Provide the (x, y) coordinate of the cell's center where the given text is located.  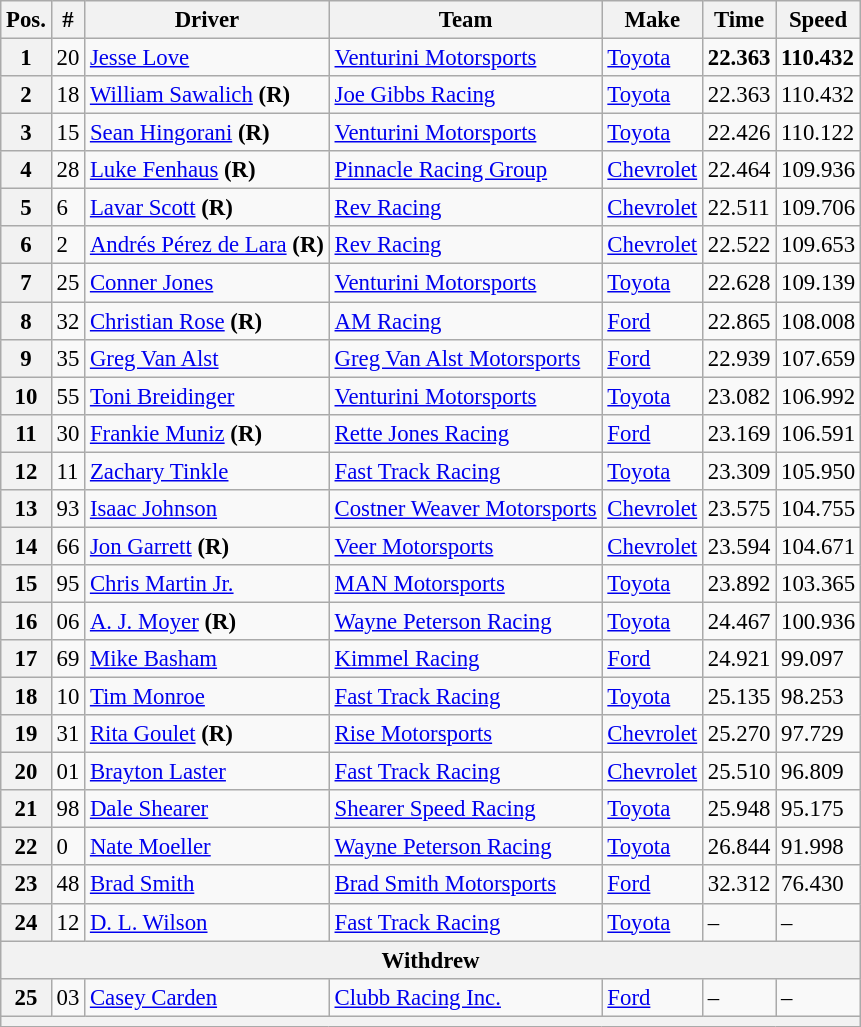
Conner Jones (208, 283)
108.008 (818, 321)
32.312 (738, 885)
Withdrew (431, 960)
Pinnacle Racing Group (466, 170)
69 (68, 659)
98.253 (818, 697)
Isaac Johnson (208, 509)
32 (68, 321)
103.365 (818, 584)
Andrés Pérez de Lara (R) (208, 245)
104.755 (818, 509)
23 (26, 885)
48 (68, 885)
104.671 (818, 546)
Veer Motorsports (466, 546)
D. L. Wilson (208, 922)
Casey Carden (208, 997)
96.809 (818, 772)
Time (738, 20)
4 (26, 170)
22.464 (738, 170)
5 (26, 208)
107.659 (818, 358)
22.628 (738, 283)
Tim Monroe (208, 697)
Frankie Muniz (R) (208, 433)
110.122 (818, 133)
Jon Garrett (R) (208, 546)
91.998 (818, 847)
Chris Martin Jr. (208, 584)
55 (68, 396)
Mike Basham (208, 659)
06 (68, 621)
76.430 (818, 885)
22.865 (738, 321)
14 (26, 546)
7 (26, 283)
Lavar Scott (R) (208, 208)
Greg Van Alst (208, 358)
9 (26, 358)
25.948 (738, 809)
109.139 (818, 283)
Pos. (26, 20)
19 (26, 734)
A. J. Moyer (R) (208, 621)
01 (68, 772)
30 (68, 433)
22 (26, 847)
28 (68, 170)
105.950 (818, 471)
22.426 (738, 133)
Joe Gibbs Racing (466, 95)
93 (68, 509)
22.522 (738, 245)
99.097 (818, 659)
Greg Van Alst Motorsports (466, 358)
Brad Smith Motorsports (466, 885)
Christian Rose (R) (208, 321)
# (68, 20)
35 (68, 358)
Nate Moeller (208, 847)
Rita Goulet (R) (208, 734)
1 (26, 58)
109.653 (818, 245)
Jesse Love (208, 58)
95 (68, 584)
24 (26, 922)
MAN Motorsports (466, 584)
23.082 (738, 396)
13 (26, 509)
Shearer Speed Racing (466, 809)
03 (68, 997)
AM Racing (466, 321)
23.594 (738, 546)
Make (652, 20)
25.270 (738, 734)
Sean Hingorani (R) (208, 133)
109.936 (818, 170)
Toni Breidinger (208, 396)
Luke Fenhaus (R) (208, 170)
Rise Motorsports (466, 734)
Speed (818, 20)
Brayton Laster (208, 772)
8 (26, 321)
22.511 (738, 208)
Clubb Racing Inc. (466, 997)
98 (68, 809)
0 (68, 847)
109.706 (818, 208)
16 (26, 621)
23.169 (738, 433)
25.135 (738, 697)
23.309 (738, 471)
97.729 (818, 734)
22.939 (738, 358)
26.844 (738, 847)
100.936 (818, 621)
Zachary Tinkle (208, 471)
Kimmel Racing (466, 659)
24.467 (738, 621)
17 (26, 659)
Dale Shearer (208, 809)
21 (26, 809)
Brad Smith (208, 885)
31 (68, 734)
106.992 (818, 396)
Rette Jones Racing (466, 433)
106.591 (818, 433)
Costner Weaver Motorsports (466, 509)
25.510 (738, 772)
24.921 (738, 659)
23.892 (738, 584)
3 (26, 133)
23.575 (738, 509)
95.175 (818, 809)
William Sawalich (R) (208, 95)
66 (68, 546)
Driver (208, 20)
Team (466, 20)
